For the text-containing cell, return its midpoint in [x, y] coordinate format. 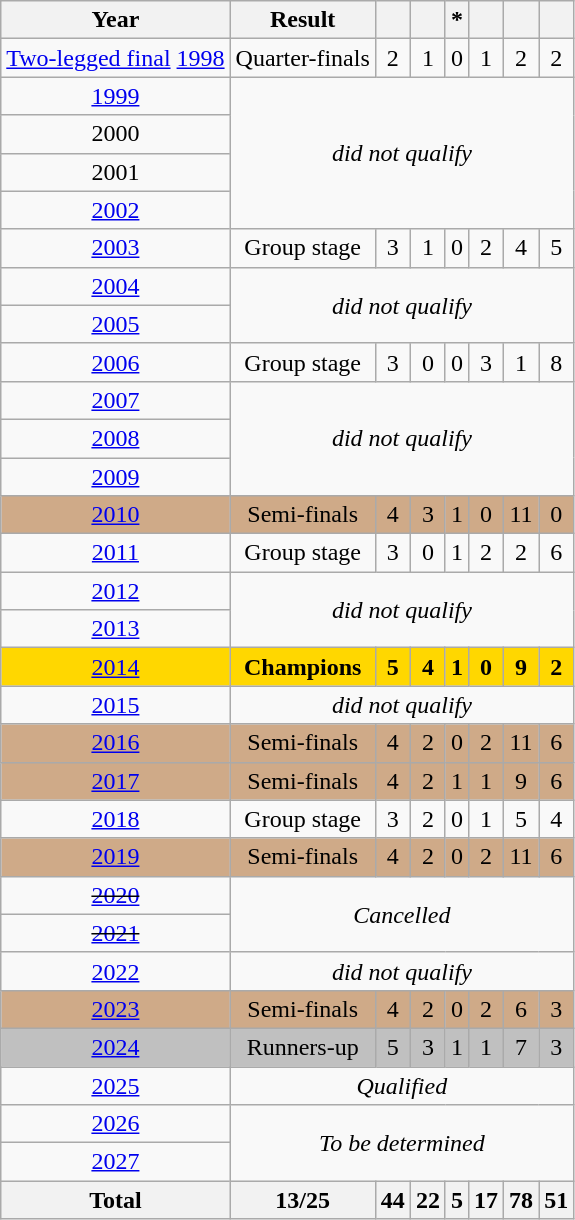
Result [302, 20]
2011 [116, 553]
* [456, 20]
2005 [116, 324]
7 [522, 1047]
51 [556, 1200]
2021 [116, 933]
2020 [116, 895]
2007 [116, 400]
2017 [116, 781]
2002 [116, 210]
Runners-up [302, 1047]
13/25 [302, 1200]
2022 [116, 971]
2019 [116, 857]
8 [556, 362]
2026 [116, 1124]
2001 [116, 172]
2012 [116, 591]
2008 [116, 438]
Two-legged final 1998 [116, 58]
2015 [116, 705]
2014 [116, 667]
2003 [116, 248]
Quarter-finals [302, 58]
78 [522, 1200]
2009 [116, 477]
Total [116, 1200]
1999 [116, 96]
To be determined [402, 1143]
2013 [116, 629]
Champions [302, 667]
Qualified [402, 1085]
2010 [116, 515]
2000 [116, 134]
2024 [116, 1047]
17 [486, 1200]
2018 [116, 819]
Cancelled [402, 914]
2004 [116, 286]
2023 [116, 1009]
2016 [116, 743]
44 [392, 1200]
2006 [116, 362]
22 [428, 1200]
2027 [116, 1162]
2025 [116, 1085]
Year [116, 20]
